Return (x, y) of the center of cell containing provided text 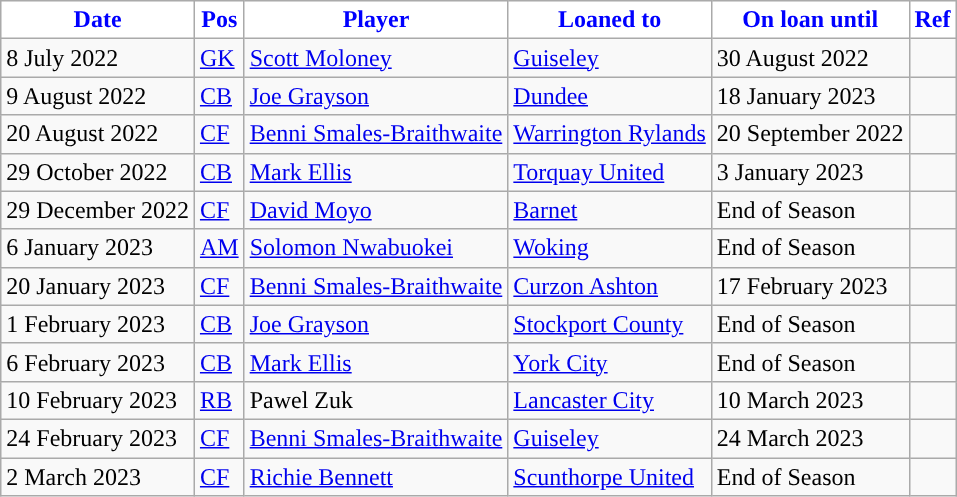
RB (219, 400)
Ref (932, 20)
2 March 2023 (98, 477)
Curzon Ashton (610, 286)
20 January 2023 (98, 286)
Woking (610, 248)
Loaned to (610, 20)
Barnet (610, 210)
10 February 2023 (98, 400)
Stockport County (610, 324)
Lancaster City (610, 400)
20 September 2022 (810, 134)
Warrington Rylands (610, 134)
9 August 2022 (98, 96)
29 December 2022 (98, 210)
1 February 2023 (98, 324)
6 February 2023 (98, 362)
18 January 2023 (810, 96)
3 January 2023 (810, 172)
24 March 2023 (810, 438)
Solomon Nwabuokei (376, 248)
6 January 2023 (98, 248)
29 October 2022 (98, 172)
Date (98, 20)
Torquay United (610, 172)
Scott Moloney (376, 58)
Dundee (610, 96)
8 July 2022 (98, 58)
Pawel Zuk (376, 400)
24 February 2023 (98, 438)
York City (610, 362)
Pos (219, 20)
17 February 2023 (810, 286)
10 March 2023 (810, 400)
On loan until (810, 20)
Player (376, 20)
Richie Bennett (376, 477)
AM (219, 248)
20 August 2022 (98, 134)
Scunthorpe United (610, 477)
GK (219, 58)
David Moyo (376, 210)
30 August 2022 (810, 58)
